Scan for the cell matching the given text and deliver its (x, y) coordinate at center. 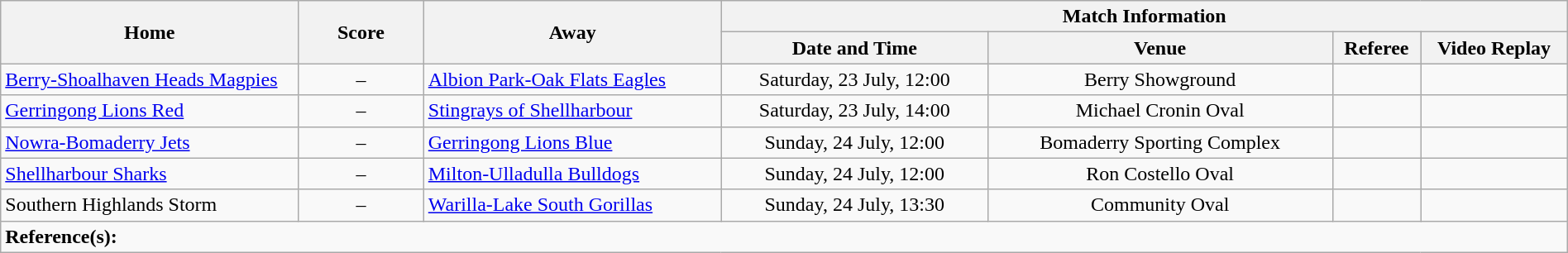
Shellharbour Sharks (150, 174)
Warilla-Lake South Gorillas (572, 205)
Score (361, 32)
Berry-Shoalhaven Heads Magpies (150, 79)
Sunday, 24 July, 13:30 (854, 205)
Community Oval (1159, 205)
Berry Showground (1159, 79)
Albion Park-Oak Flats Eagles (572, 79)
Gerringong Lions Blue (572, 142)
Southern Highlands Storm (150, 205)
Saturday, 23 July, 14:00 (854, 111)
Referee (1376, 48)
Date and Time (854, 48)
Home (150, 32)
Ron Costello Oval (1159, 174)
Venue (1159, 48)
Reference(s): (784, 236)
Nowra-Bomaderry Jets (150, 142)
Stingrays of Shellharbour (572, 111)
Gerringong Lions Red (150, 111)
Video Replay (1494, 48)
Milton-Ulladulla Bulldogs (572, 174)
Away (572, 32)
Match Information (1145, 17)
Bomaderry Sporting Complex (1159, 142)
Michael Cronin Oval (1159, 111)
Saturday, 23 July, 12:00 (854, 79)
